Detect which cell encompasses the target text, then output its (X, Y) center coordinate. 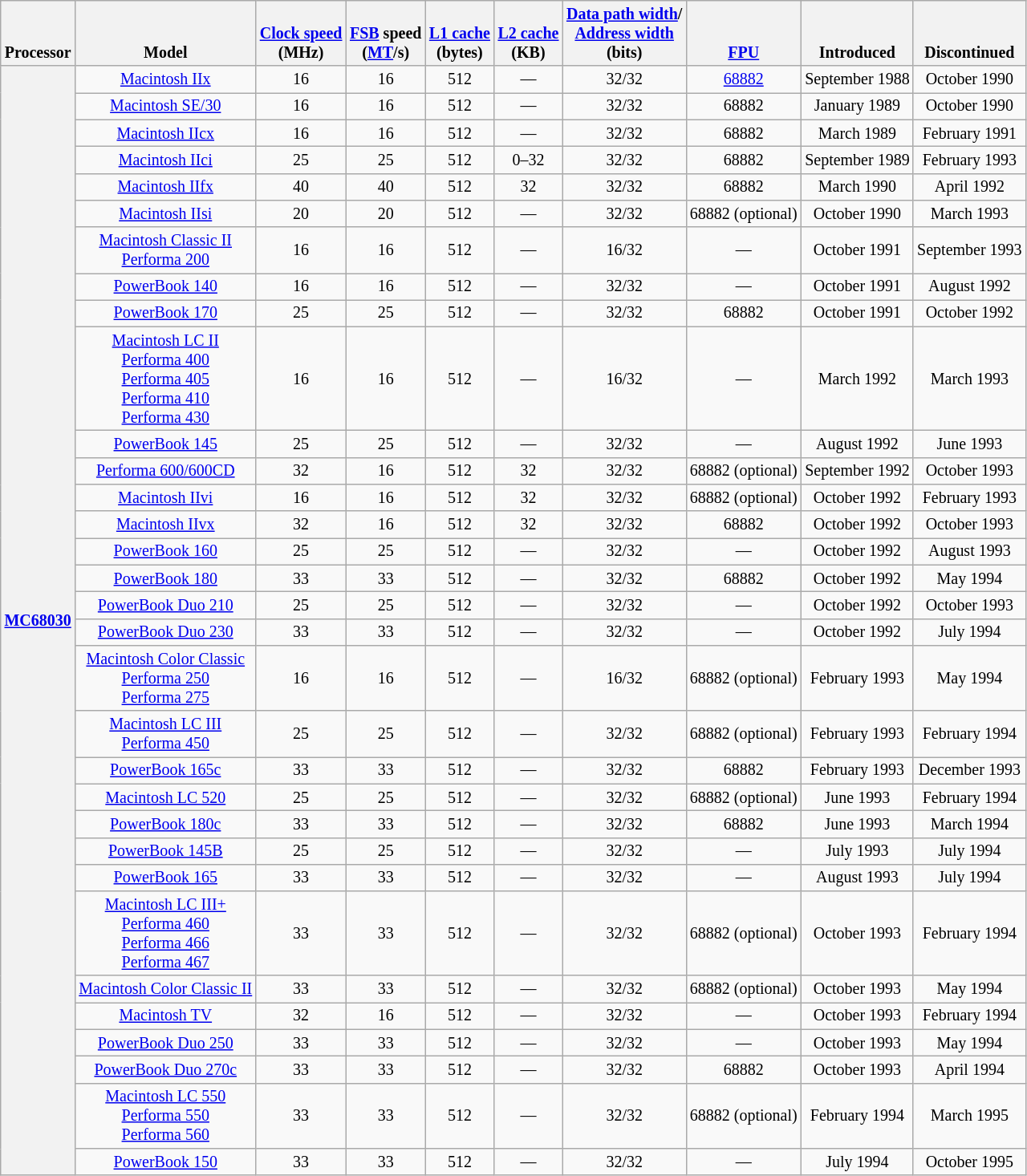
PowerBook Duo 230 (165, 632)
September 1989 (857, 160)
PowerBook Duo 270c (165, 1070)
PowerBook 170 (165, 313)
September 1993 (969, 250)
Introduced (857, 34)
PowerBook Duo 210 (165, 605)
L2 cache(KB) (529, 34)
March 1989 (857, 133)
March 1994 (969, 825)
Macintosh LC 550Performa 550Performa 560 (165, 1117)
July 1993 (857, 850)
Macintosh IIvx (165, 525)
April 1994 (969, 1070)
March 1992 (857, 379)
L1 cache(bytes) (460, 34)
October 1995 (969, 1162)
Macintosh Classic IIPerforma 200 (165, 250)
September 1992 (857, 472)
PowerBook Duo 250 (165, 1043)
Macintosh LC III+Performa 460Performa 466Performa 467 (165, 934)
September 1988 (857, 80)
PowerBook 180c (165, 825)
Data path width/Address width(bits) (624, 34)
Discontinued (969, 34)
Performa 600/600CD (165, 472)
Processor (39, 34)
February 1991 (969, 133)
Macintosh IIci (165, 160)
Macintosh Color ClassicPerforma 250Performa 275 (165, 679)
Macintosh LC IIIPerforma 450 (165, 733)
FPU (743, 34)
Macintosh IIx (165, 80)
Macintosh SE/30 (165, 106)
PowerBook 150 (165, 1162)
PowerBook 160 (165, 552)
PowerBook 145B (165, 850)
PowerBook 165c (165, 770)
MC68030 (39, 621)
January 1989 (857, 106)
Macintosh IIvi (165, 497)
PowerBook 165 (165, 878)
PowerBook 140 (165, 287)
March 1995 (969, 1117)
March 1990 (857, 186)
Macintosh LC 520 (165, 797)
Macintosh IIfx (165, 186)
Macintosh Color Classic II (165, 990)
FSB speed(MT/s) (385, 34)
Macintosh IIcx (165, 133)
PowerBook 145 (165, 444)
December 1993 (969, 770)
Macintosh LC IIPerforma 400Performa 405Performa 410Performa 430 (165, 379)
PowerBook 180 (165, 579)
Model (165, 34)
Macintosh TV (165, 1016)
Macintosh IIsi (165, 213)
Clock speed(MHz) (301, 34)
0–32 (529, 160)
April 1992 (969, 186)
